Search for the cell housing the specified text and yield its (X, Y) center coordinate. 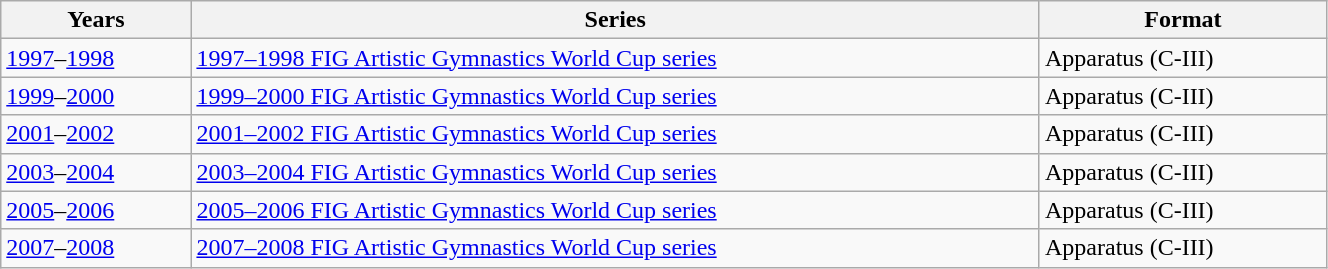
Series (616, 20)
Format (1182, 20)
1997–1998 FIG Artistic Gymnastics World Cup series (616, 58)
2005–2006 FIG Artistic Gymnastics World Cup series (616, 210)
1999–2000 (96, 96)
2005–2006 (96, 210)
1997–1998 (96, 58)
2007–2008 FIG Artistic Gymnastics World Cup series (616, 248)
2007–2008 (96, 248)
2003–2004 FIG Artistic Gymnastics World Cup series (616, 172)
1999–2000 FIG Artistic Gymnastics World Cup series (616, 96)
Years (96, 20)
2001–2002 FIG Artistic Gymnastics World Cup series (616, 134)
2001–2002 (96, 134)
2003–2004 (96, 172)
